Determine the [x, y] coordinate at the center of the cell enclosing the given text.  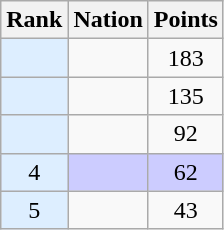
4 [34, 172]
5 [34, 210]
Nation [108, 20]
62 [186, 172]
92 [186, 134]
135 [186, 96]
Points [186, 20]
43 [186, 210]
183 [186, 58]
Rank [34, 20]
